Search for the cell housing the specified text and yield its [x, y] center coordinate. 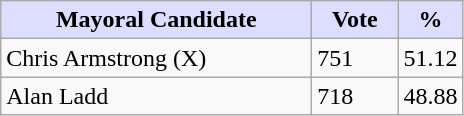
718 [355, 96]
48.88 [430, 96]
Chris Armstrong (X) [156, 58]
Vote [355, 20]
% [430, 20]
Mayoral Candidate [156, 20]
Alan Ladd [156, 96]
51.12 [430, 58]
751 [355, 58]
